Return the [X, Y] coordinate for the center point of the cell that contains the specified text.  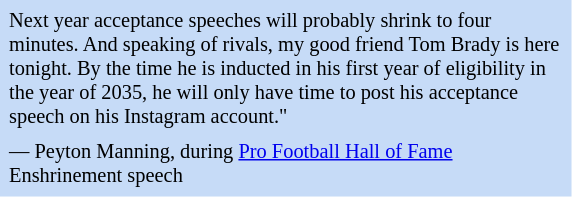
— Peyton Manning, during Pro Football Hall of Fame Enshrinement speech [286, 164]
